Locate the cell with the specified text and output its [x, y] center coordinate. 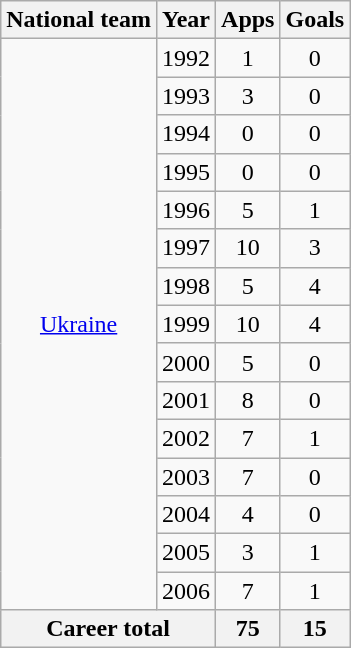
Apps [248, 20]
Career total [108, 629]
2006 [186, 591]
2001 [186, 400]
Ukraine [79, 324]
2004 [186, 515]
1995 [186, 172]
1998 [186, 286]
2002 [186, 438]
Year [186, 20]
8 [248, 400]
National team [79, 20]
1997 [186, 248]
1996 [186, 210]
2000 [186, 362]
15 [315, 629]
1994 [186, 134]
2003 [186, 477]
75 [248, 629]
Goals [315, 20]
1993 [186, 96]
1999 [186, 324]
2005 [186, 553]
1992 [186, 58]
